Capture the cell that displays the provided text and extract its [X, Y] central coordinate. 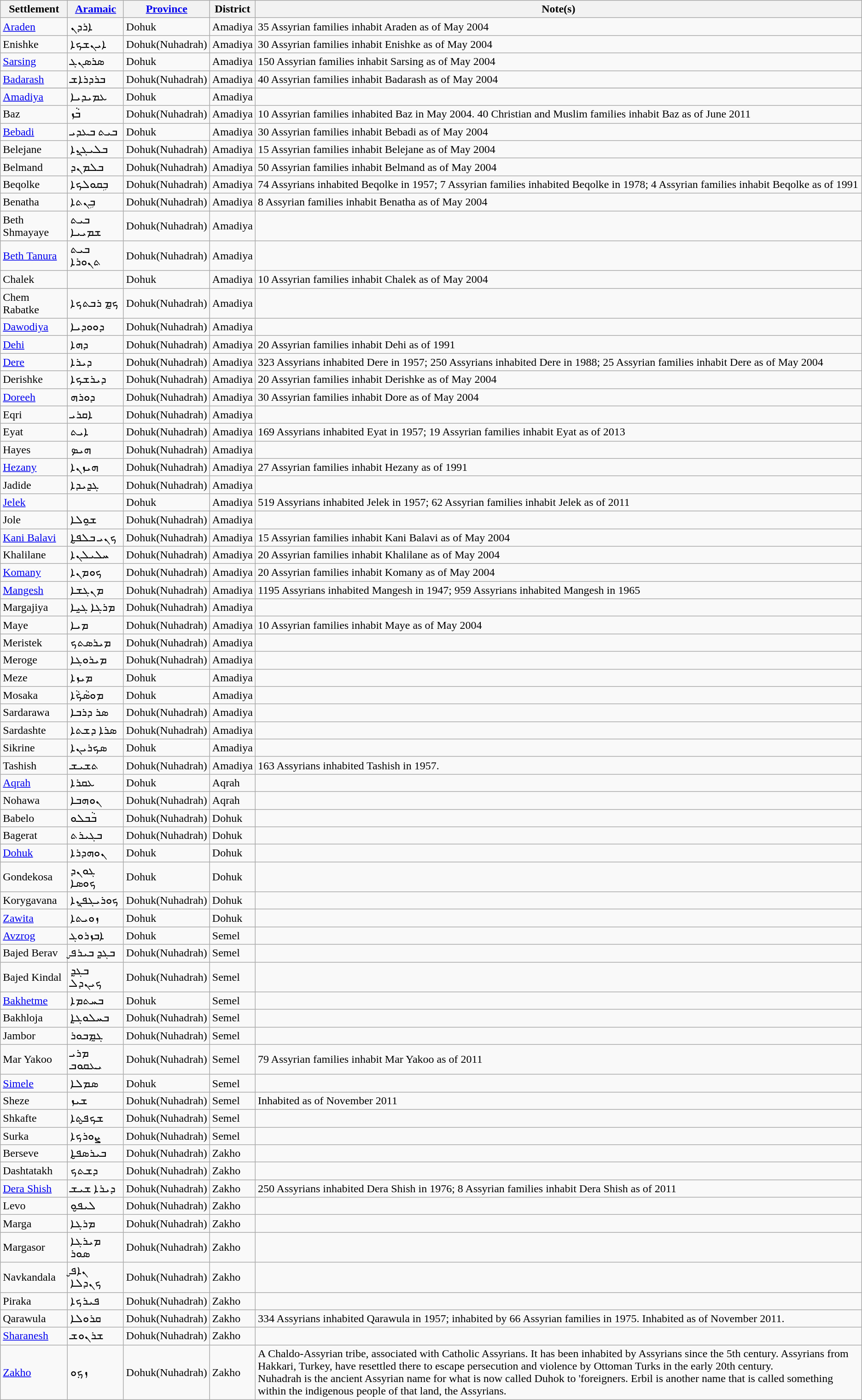
35 Assyrian families inhabit Araden as of May 2004 [558, 27]
Hayes [34, 450]
Bakhloja [34, 1018]
Araden [34, 27]
Nohawa [34, 800]
Belmand [34, 167]
Sardarawa [34, 713]
ܢܘܗܒܐ [96, 800]
District [232, 9]
Meze [34, 678]
Beth Tanura [34, 256]
ܕܝܪܫܟܐ [96, 380]
ܣܪܐ ܕܫܬܐ [96, 730]
Levo [34, 1206]
Sarsing [34, 62]
ܕܘܘܕܝܐ [96, 327]
Sheze [34, 1101]
Komany [34, 573]
Jadide [34, 485]
Margasor [34, 1248]
Qarawula [34, 1318]
ܫܝܙ [96, 1101]
519 Assyrians inhabited Jelek in 1957; 62 Assyrian families inhabit Jelek as of 2011 [558, 502]
Belejane [34, 149]
ܒܓܝܪܬ [96, 836]
ܫܟܦ̮ܬܐ [96, 1118]
ܒܓ̰ܕ ܒܝܪܦ̮ [96, 953]
Kani Balavi [34, 538]
Chalek [34, 280]
Derishke [34, 380]
ܣܡܠܐ [96, 1083]
ܐܒܙܪܘܓ [96, 936]
ܡܪܓܐ [96, 1224]
ܟܘܡܢܐ [96, 573]
ܒܠܝܓ̰ܢܐ [96, 149]
Doreeh [34, 397]
Bagerat [34, 836]
Khalilane [34, 555]
Meristek [34, 643]
ܓ̰ܡܒܘܪ [96, 1036]
8 Assyrian families inhabit Benatha as of May 2004 [558, 202]
Dehi [34, 345]
30 Assyrian families inhabit Enishke as of May 2004 [558, 44]
150 Assyrian families inhabit Sarsing as of May 2004 [558, 62]
ܫ̰ܘܠܐ [96, 520]
ܟܢܝ ܒܠܦ̮ܐ [96, 538]
50 Assyrian families inhabit Belmand as of May 2004 [558, 167]
ܡܝܙܐ [96, 678]
ܥܡܝܕܝܐ [96, 97]
15 Assyrian families inhabit Kani Balavi as of May 2004 [558, 538]
20 Assyrian families inhabit Komany as of May 2004 [558, 573]
ܡܘܣܵܟܵܐ [96, 695]
ܐܝܢܫܟܐ [96, 44]
ܚܠܝܠܢܐ [96, 555]
ܙܟܼܘ [96, 1372]
Piraka [34, 1301]
ܡܢܓܫܐ [96, 590]
ܠܝܦ̮ܘ [96, 1206]
Zawita [34, 918]
323 Assyrians inhabited Dere in 1957; 250 Assyrians inhabited Dere in 1988; 25 Assyrian families inhabit Dere as of May 2004 [558, 362]
ܦܝܪܟܐ [96, 1301]
ܙܘܝܬܐ [96, 918]
Gondekosa [34, 877]
ܕܫܬܟ [96, 1171]
Sharanesh [34, 1336]
Enishke [34, 44]
30 Assyrian families inhabit Bebadi as of May 2004 [558, 132]
ܡܪܝ ܝܥܩܘܒ [96, 1060]
10 Assyrian families inhabit Maye as of May 2004 [558, 625]
Badarash [34, 79]
Note(s) [558, 9]
Korygavana [34, 901]
ܬܫܝܫ [96, 765]
ܫܪܢܘܫ [96, 1336]
ܡܝܪܣܬܟ [96, 643]
ܡܪܓܐ ܓ̰ܝܐ [96, 608]
Aramaic [96, 9]
Beth Shmayaye [34, 226]
ܒܠܡܢܕ [96, 167]
Benatha [34, 202]
ܢܘܗܕܪܐ [96, 853]
ܓܘܢܕ ܟܘܣܐ [96, 877]
Eyat [34, 432]
163 Assyrians inhabited Tashish in 1957. [558, 765]
Avzrog [34, 936]
ܕܝܪܐ ܫܝܫ [96, 1189]
ܩܪܘܠܐ [96, 1318]
ܐܪܕܢ [96, 27]
Meroge [34, 660]
ܕܗܐ [96, 345]
ܣܪ ܕܪܒܐ [96, 713]
10 Assyrian families inhabit Chalek as of May 2004 [558, 280]
Beqolke [34, 184]
Dera Shish [34, 1189]
ܒܵܙ [96, 114]
ܒܹܩܘܠܟܐ [96, 184]
Babelo [34, 818]
1195 Assyrians inhabited Mangesh in 1947; 959 Assyrians inhabited Mangesh in 1965 [558, 590]
Hezany [34, 467]
27 Assyrian families inhabit Hezany as of 1991 [558, 467]
ܗܝܤ [96, 450]
ܕܘܪܗ [96, 397]
ܐܝܬ [96, 432]
Bebadi [34, 132]
Province [167, 9]
Shkafte [34, 1118]
ܒܹܢܬܐ [96, 202]
ܗܝܙܢܐ [96, 467]
ܥܩܪܐ [96, 783]
Eqri [34, 415]
ܒܚܬܡܐ [96, 1001]
ܢܐܦ̮ ܟܢܕܠܐ [96, 1277]
ܕܝܪܐ [96, 362]
Tashish [34, 765]
Mosaka [34, 695]
Berseve [34, 1154]
74 Assyrians inhabited Beqolke in 1957; 7 Assyrian families inhabited Beqolke in 1978; 4 Assyrian families inhabit Beqolke as of 1991 [558, 184]
Jole [34, 520]
20 Assyrian families inhabit Derishke as of May 2004 [558, 380]
Margajiya [34, 608]
250 Assyrians inhabited Dera Shish in 1976; 8 Assyrian families inhabit Dera Shish as of 2011 [558, 1189]
ܒܝܬ ܒܥܕܝ [96, 132]
Maye [34, 625]
Jambor [34, 1036]
Jelek [34, 502]
Dere [34, 362]
20 Assyrian families inhabit Khalilane as of May 2004 [558, 555]
ܒܝܬ ܫܡܝܝܐ [96, 226]
Mar Yakoo [34, 1060]
Marga [34, 1224]
Surka [34, 1136]
Navkandala [34, 1277]
Dawodiya [34, 327]
Dashtatakh [34, 1171]
ܐܩܪܝ [96, 415]
Inhabited as of November 2011 [558, 1101]
20 Assyrian families inhabit Dehi as of 1991 [558, 345]
ܨܘܪܟܐ [96, 1136]
15 Assyrian families inhabit Belejane as of May 2004 [558, 149]
ܒܪܕܪܐܫ [96, 79]
Simele [34, 1083]
ܟ̰ܡ ܪܒܬܟܐ [96, 303]
ܒܚܠܘܓ̰ܐ [96, 1018]
10 Assyrian families inhabited Baz in May 2004. 40 Christian and Muslim families inhabit Baz as of June 2011 [558, 114]
Bajed Berav [34, 953]
Bajed Kindal [34, 977]
ܒܝܪܣܦ̮ܐ [96, 1154]
334 Assyrians inhabited Qarawula in 1957; inhabited by 66 Assyrian families in 1975. Inhabited as of November 2011. [558, 1318]
Mangesh [34, 590]
Sardashte [34, 730]
ܣܟܪܝܢܐ [96, 748]
ܓ̰ܕܝܕܐ [96, 485]
ܒܝܬ ܬܢܘܪܐ [96, 256]
ܟܘܪܝܓܦ̮ܢܐ [96, 901]
Chem Rabatke [34, 303]
ܡܝܪܘܓܐ [96, 660]
ܒܵܒܠܘ [96, 818]
169 Assyrians inhabited Eyat in 1957; 19 Assyrian families inhabit Eyat as of 2013 [558, 432]
Settlement [34, 9]
79 Assyrian families inhabit Mar Yakoo as of 2011 [558, 1060]
ܡܝܪܓܐ ܣܘܪ [96, 1248]
ܣܪܣܢܓ [96, 62]
40 Assyrian families inhabit Badarash as of May 2004 [558, 79]
ܡܝܐ [96, 625]
Bakhetme [34, 1001]
Sikrine [34, 748]
ܒܓ̰ܕ ܟܝܢܕܠ [96, 977]
Baz [34, 114]
30 Assyrian families inhabit Dore as of May 2004 [558, 397]
